Identify which cell holds the provided text, then report its [X, Y] central coordinate. 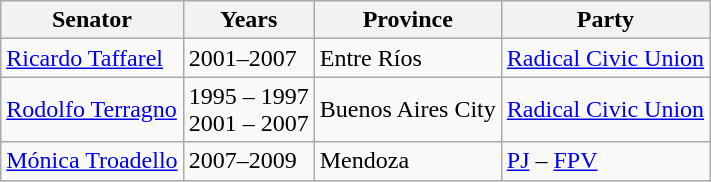
Senator [92, 20]
2001–2007 [248, 58]
Buenos Aires City [408, 110]
Years [248, 20]
PJ – FPV [605, 161]
Mendoza [408, 161]
Entre Ríos [408, 58]
Province [408, 20]
2007–2009 [248, 161]
Rodolfo Terragno [92, 110]
Ricardo Taffarel [92, 58]
1995 – 19972001 – 2007 [248, 110]
Party [605, 20]
Mónica Troadello [92, 161]
